Return [X, Y] of the center of cell containing provided text 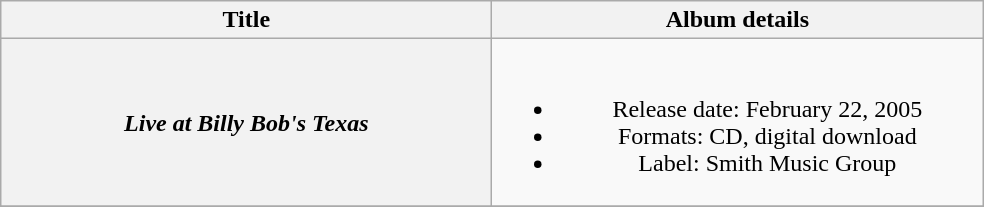
Title [246, 20]
Live at Billy Bob's Texas [246, 122]
Album details [738, 20]
Release date: February 22, 2005Formats: CD, digital downloadLabel: Smith Music Group [738, 122]
